Detect which cell encompasses the target text, then output its (X, Y) center coordinate. 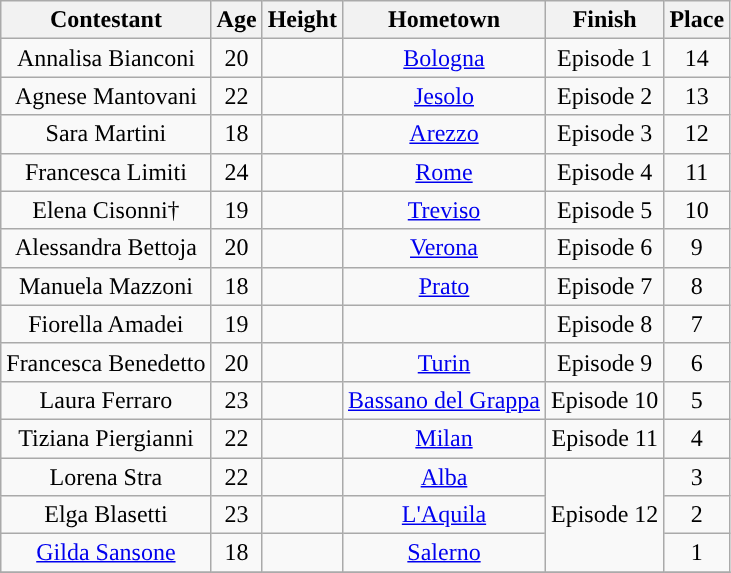
Alba (444, 477)
Turin (444, 362)
2 (697, 515)
Bologna (444, 58)
Contestant (106, 20)
14 (697, 58)
Episode 4 (605, 172)
6 (697, 362)
7 (697, 324)
Episode 7 (605, 286)
Age (236, 20)
Arezzo (444, 134)
11 (697, 172)
Bassano del Grappa (444, 400)
Lorena Stra (106, 477)
L'Aquila (444, 515)
9 (697, 248)
Manuela Mazzoni (106, 286)
Episode 6 (605, 248)
Treviso (444, 210)
Episode 8 (605, 324)
Elena Cisonni† (106, 210)
Height (302, 20)
Finish (605, 20)
12 (697, 134)
Alessandra Bettoja (106, 248)
Milan (444, 438)
Place (697, 20)
Episode 10 (605, 400)
Sara Martini (106, 134)
Tiziana Piergianni (106, 438)
Agnese Mantovani (106, 96)
Jesolo (444, 96)
Francesca Limiti (106, 172)
Prato (444, 286)
Rome (444, 172)
10 (697, 210)
Fiorella Amadei (106, 324)
13 (697, 96)
Francesca Benedetto (106, 362)
Episode 1 (605, 58)
5 (697, 400)
Hometown (444, 20)
Episode 11 (605, 438)
Salerno (444, 553)
3 (697, 477)
Gilda Sansone (106, 553)
Episode 12 (605, 515)
Episode 9 (605, 362)
Verona (444, 248)
8 (697, 286)
4 (697, 438)
Episode 2 (605, 96)
Episode 5 (605, 210)
1 (697, 553)
24 (236, 172)
Episode 3 (605, 134)
Laura Ferraro (106, 400)
Annalisa Bianconi (106, 58)
Elga Blasetti (106, 515)
